Provide the [x, y] coordinate of the cell's center where the given text is located.  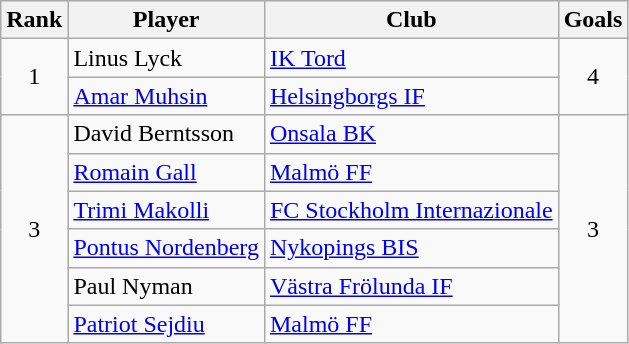
David Berntsson [166, 134]
Amar Muhsin [166, 96]
IK Tord [411, 58]
1 [34, 77]
4 [593, 77]
Pontus Nordenberg [166, 248]
Onsala BK [411, 134]
Västra Frölunda IF [411, 286]
Goals [593, 20]
Rank [34, 20]
Romain Gall [166, 172]
Linus Lyck [166, 58]
Paul Nyman [166, 286]
Patriot Sejdiu [166, 324]
Helsingborgs IF [411, 96]
Player [166, 20]
FC Stockholm Internazionale [411, 210]
Nykopings BIS [411, 248]
Club [411, 20]
Trimi Makolli [166, 210]
